Extract the (x, y) coordinate from the center of the cell holding the provided text.  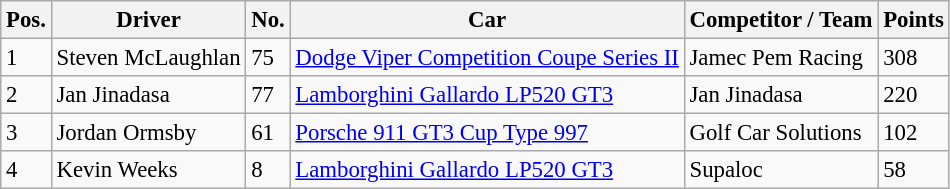
Kevin Weeks (148, 170)
3 (26, 133)
No. (268, 20)
220 (914, 95)
8 (268, 170)
Supaloc (781, 170)
1 (26, 58)
Dodge Viper Competition Coupe Series II (487, 58)
Porsche 911 GT3 Cup Type 997 (487, 133)
Competitor / Team (781, 20)
Steven McLaughlan (148, 58)
Jamec Pem Racing (781, 58)
4 (26, 170)
Jordan Ormsby (148, 133)
Car (487, 20)
102 (914, 133)
75 (268, 58)
2 (26, 95)
Driver (148, 20)
Pos. (26, 20)
58 (914, 170)
Golf Car Solutions (781, 133)
61 (268, 133)
Points (914, 20)
308 (914, 58)
77 (268, 95)
